For the text-containing cell, return its midpoint in [X, Y] coordinate format. 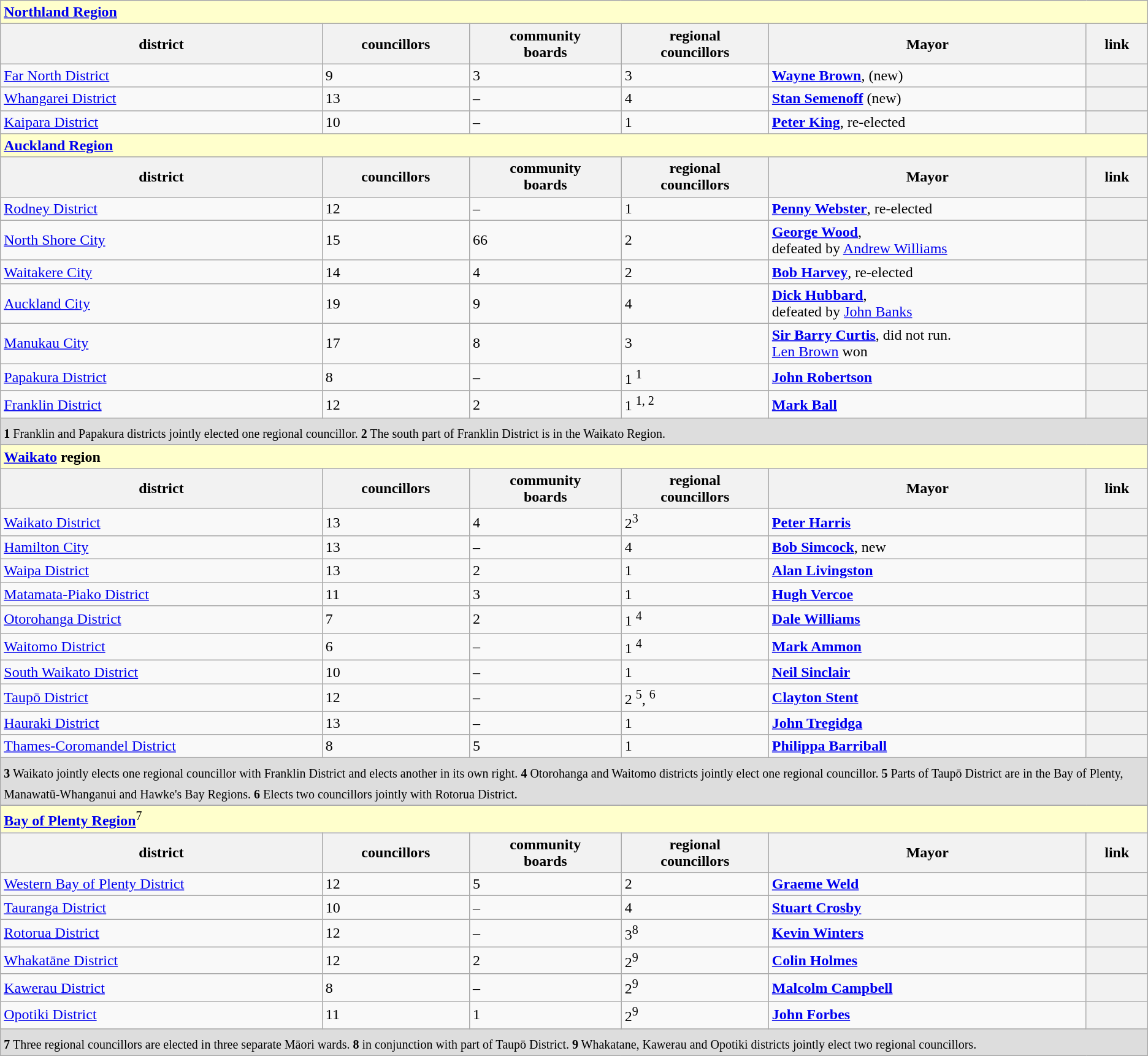
Hugh Vercoe [927, 594]
John Robertson [927, 377]
Whangarei District [162, 99]
Stan Semenoff (new) [927, 99]
14 [396, 272]
2 5, 6 [695, 698]
Tauranga District [162, 908]
Colin Holmes [927, 960]
Opotiki District [162, 1016]
Bob Simcock, new [927, 548]
1 1 [695, 377]
Taupō District [162, 698]
Sir Barry Curtis, did not run.Len Brown won [927, 343]
Thames-Coromandel District [162, 746]
George Wood, defeated by Andrew Williams [927, 240]
Stuart Crosby [927, 908]
Dale Williams [927, 619]
Waitomo District [162, 646]
Dick Hubbard, defeated by John Banks [927, 303]
Peter Harris [927, 522]
7 [396, 619]
Alan Livingston [927, 571]
Far North District [162, 75]
17 [396, 343]
John Tregidga [927, 723]
Neil Sinclair [927, 672]
Kawerau District [162, 987]
Graeme Weld [927, 884]
15 [396, 240]
1 1, 2 [695, 405]
Northland Region [574, 12]
Matamata-Piako District [162, 594]
23 [695, 522]
Whakatāne District [162, 960]
Kaipara District [162, 122]
Rotorua District [162, 933]
Papakura District [162, 377]
Kevin Winters [927, 933]
Bob Harvey, re-elected [927, 272]
1 Franklin and Papakura districts jointly elected one regional councillor. 2 The south part of Franklin District is in the Waikato Region. [574, 432]
Waitakere City [162, 272]
Waipa District [162, 571]
Hauraki District [162, 723]
Peter King, re-elected [927, 122]
Malcolm Campbell [927, 987]
19 [396, 303]
Auckland Region [574, 145]
Hamilton City [162, 548]
Clayton Stent [927, 698]
Auckland City [162, 303]
Waikato District [162, 522]
Franklin District [162, 405]
North Shore City [162, 240]
Mark Ball [927, 405]
Manukau City [162, 343]
Mark Ammon [927, 646]
6 [396, 646]
66 [545, 240]
Bay of Plenty Region7 [574, 819]
Rodney District [162, 209]
38 [695, 933]
Waikato region [574, 457]
Philippa Barriball [927, 746]
Wayne Brown, (new) [927, 75]
Western Bay of Plenty District [162, 884]
South Waikato District [162, 672]
Penny Webster, re-elected [927, 209]
John Forbes [927, 1016]
Otorohanga District [162, 619]
